Return the (x, y) coordinate for the center point of the cell that contains the specified text.  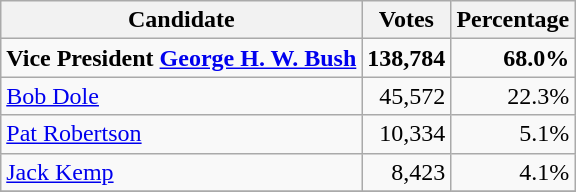
Pat Robertson (182, 134)
4.1% (513, 172)
Vice President George H. W. Bush (182, 58)
Votes (406, 20)
Candidate (182, 20)
138,784 (406, 58)
45,572 (406, 96)
Bob Dole (182, 96)
10,334 (406, 134)
Percentage (513, 20)
22.3% (513, 96)
5.1% (513, 134)
68.0% (513, 58)
Jack Kemp (182, 172)
8,423 (406, 172)
